For the text-containing cell, return its midpoint in (X, Y) coordinate format. 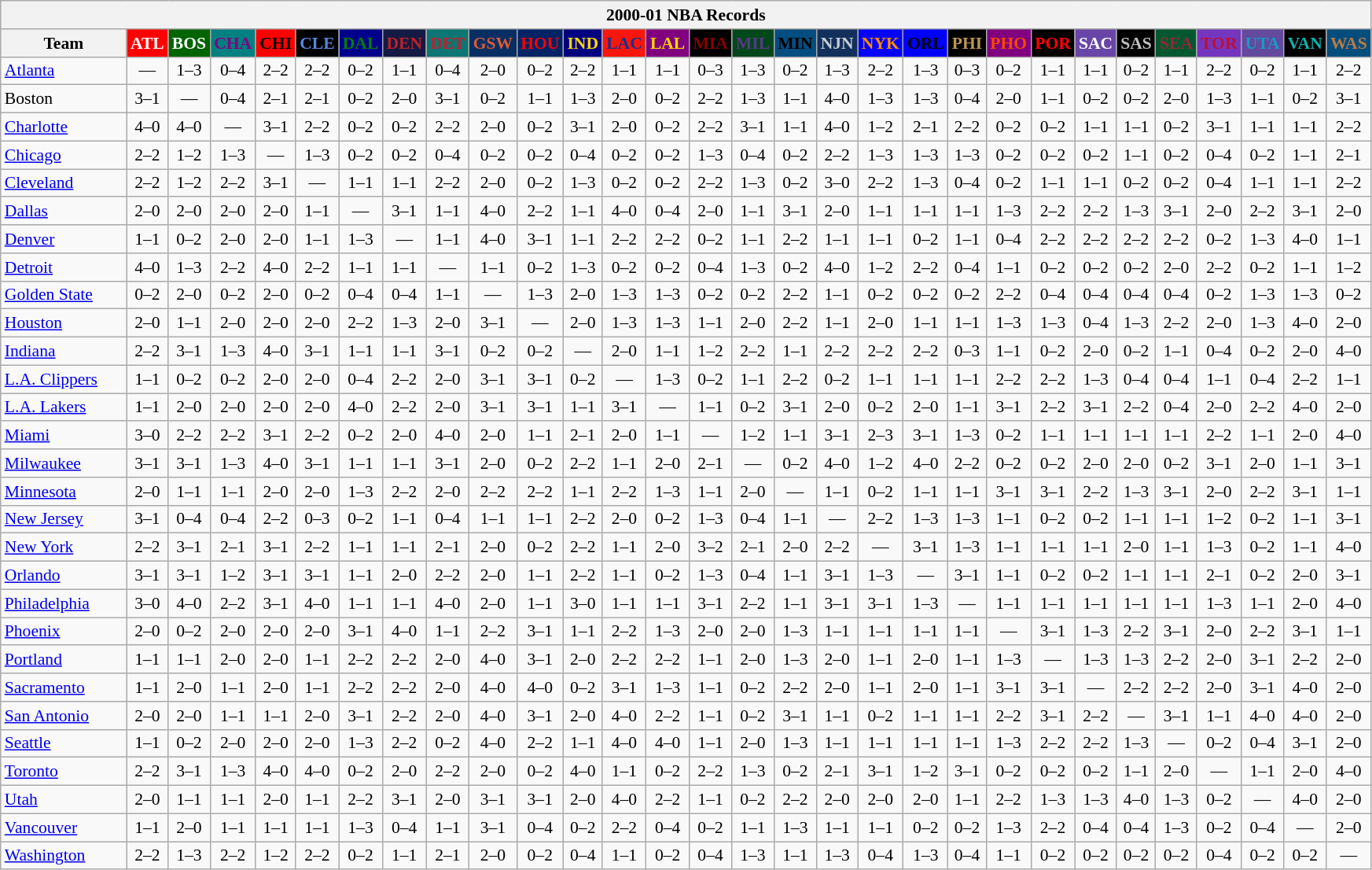
Boston (64, 99)
NYK (881, 43)
POR (1053, 43)
Washington (64, 856)
GSW (494, 43)
New Jersey (64, 519)
SEA (1176, 43)
UTA (1263, 43)
SAC (1096, 43)
Detroit (64, 267)
Team (64, 43)
3–2 (710, 547)
SAS (1136, 43)
ATL (148, 43)
DEN (404, 43)
Toronto (64, 772)
Sacramento (64, 688)
Dallas (64, 212)
BOS (189, 43)
L.A. Clippers (64, 379)
CLE (318, 43)
San Antonio (64, 716)
Minnesota (64, 492)
Atlanta (64, 71)
CHI (275, 43)
LAL (668, 43)
DET (448, 43)
Philadelphia (64, 603)
Golden State (64, 295)
Vancouver (64, 828)
Charlotte (64, 127)
VAN (1305, 43)
Chicago (64, 155)
NJN (837, 43)
Seattle (64, 743)
IND (583, 43)
Indiana (64, 352)
MIA (710, 43)
MIN (795, 43)
Miami (64, 436)
2–3 (881, 436)
Portland (64, 660)
Milwaukee (64, 463)
DAL (361, 43)
LAC (624, 43)
2000-01 NBA Records (686, 15)
Denver (64, 239)
TOR (1219, 43)
New York (64, 547)
PHI (967, 43)
Phoenix (64, 632)
HOU (539, 43)
Utah (64, 800)
WAS (1349, 43)
PHO (1008, 43)
Houston (64, 323)
L.A. Lakers (64, 407)
Orlando (64, 576)
ORL (926, 43)
CHA (233, 43)
MIL (753, 43)
Cleveland (64, 183)
